Pinpoint the cell where the given text exists, returning its (x, y) midpoint coordinate. 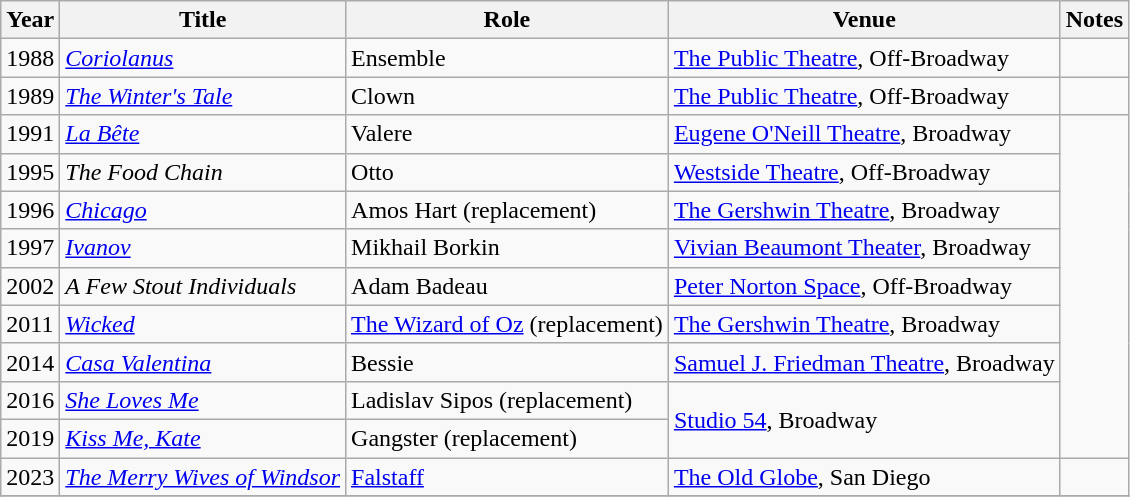
Westside Theatre, Off-Broadway (864, 172)
2019 (30, 438)
1995 (30, 172)
2002 (30, 286)
Notes (1094, 20)
2014 (30, 362)
La Bête (203, 134)
Venue (864, 20)
A Few Stout Individuals (203, 286)
Clown (508, 96)
The Winter's Tale (203, 96)
She Loves Me (203, 400)
Vivian Beaumont Theater, Broadway (864, 248)
Chicago (203, 210)
Year (30, 20)
The Wizard of Oz (replacement) (508, 324)
1997 (30, 248)
Otto (508, 172)
Kiss Me, Kate (203, 438)
Peter Norton Space, Off-Broadway (864, 286)
1991 (30, 134)
Falstaff (508, 477)
Title (203, 20)
Mikhail Borkin (508, 248)
Ladislav Sipos (replacement) (508, 400)
2011 (30, 324)
1988 (30, 58)
Amos Hart (replacement) (508, 210)
Role (508, 20)
Gangster (replacement) (508, 438)
Bessie (508, 362)
1989 (30, 96)
Coriolanus (203, 58)
Casa Valentina (203, 362)
The Old Globe, San Diego (864, 477)
2023 (30, 477)
The Food Chain (203, 172)
2016 (30, 400)
Valere (508, 134)
Adam Badeau (508, 286)
Ivanov (203, 248)
Eugene O'Neill Theatre, Broadway (864, 134)
Samuel J. Friedman Theatre, Broadway (864, 362)
Studio 54, Broadway (864, 419)
Ensemble (508, 58)
1996 (30, 210)
The Merry Wives of Windsor (203, 477)
Wicked (203, 324)
